Scan for the cell matching the given text and deliver its (X, Y) coordinate at center. 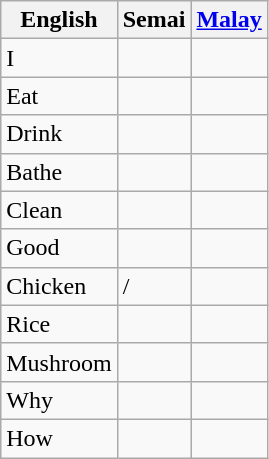
English (59, 20)
How (59, 438)
I (59, 58)
/ (154, 286)
Clean (59, 210)
Drink (59, 134)
Semai (154, 20)
Chicken (59, 286)
Bathe (59, 172)
Mushroom (59, 362)
Rice (59, 324)
Malay (229, 20)
Eat (59, 96)
Good (59, 248)
Why (59, 400)
